Find where the given text appears and provide that cell's center as [x, y] coordinate. 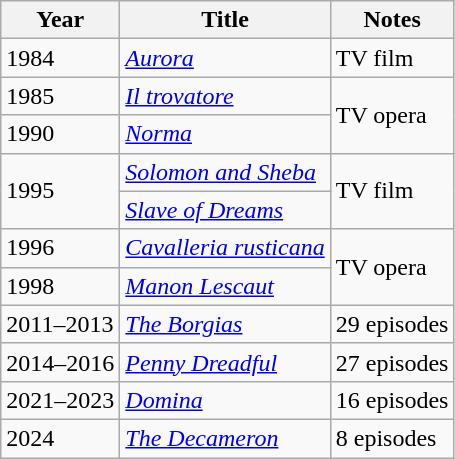
The Decameron [225, 438]
1998 [60, 286]
Norma [225, 134]
Manon Lescaut [225, 286]
1990 [60, 134]
Penny Dreadful [225, 362]
2014–2016 [60, 362]
8 episodes [392, 438]
Slave of Dreams [225, 210]
2021–2023 [60, 400]
Domina [225, 400]
1996 [60, 248]
Cavalleria rusticana [225, 248]
29 episodes [392, 324]
Notes [392, 20]
2024 [60, 438]
2011–2013 [60, 324]
1984 [60, 58]
Aurora [225, 58]
16 episodes [392, 400]
1995 [60, 191]
Solomon and Sheba [225, 172]
1985 [60, 96]
27 episodes [392, 362]
Title [225, 20]
The Borgias [225, 324]
Year [60, 20]
Il trovatore [225, 96]
